Determine the [x, y] coordinate at the center of the cell enclosing the given text.  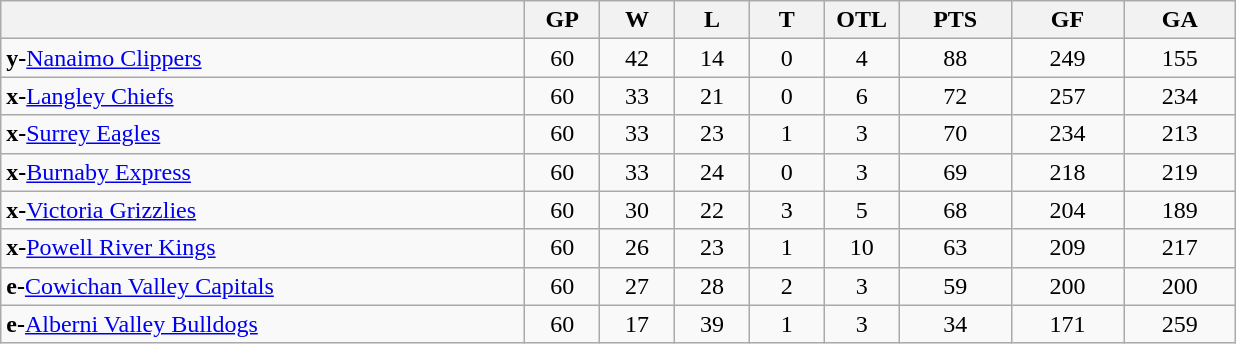
14 [712, 58]
213 [1180, 134]
259 [1180, 324]
x-Victoria Grizzlies [263, 210]
155 [1180, 58]
63 [955, 248]
68 [955, 210]
27 [638, 286]
72 [955, 96]
218 [1067, 172]
42 [638, 58]
28 [712, 286]
GP [562, 20]
x-Burnaby Express [263, 172]
T [786, 20]
70 [955, 134]
30 [638, 210]
x-Surrey Eagles [263, 134]
59 [955, 286]
2 [786, 286]
e-Alberni Valley Bulldogs [263, 324]
W [638, 20]
171 [1067, 324]
217 [1180, 248]
17 [638, 324]
39 [712, 324]
209 [1067, 248]
257 [1067, 96]
5 [862, 210]
34 [955, 324]
10 [862, 248]
L [712, 20]
219 [1180, 172]
204 [1067, 210]
22 [712, 210]
6 [862, 96]
189 [1180, 210]
PTS [955, 20]
88 [955, 58]
x-Langley Chiefs [263, 96]
x-Powell River Kings [263, 248]
69 [955, 172]
y-Nanaimo Clippers [263, 58]
249 [1067, 58]
GF [1067, 20]
4 [862, 58]
21 [712, 96]
GA [1180, 20]
24 [712, 172]
OTL [862, 20]
26 [638, 248]
e-Cowichan Valley Capitals [263, 286]
